Extract the [X, Y] coordinate from the center of the cell holding the provided text.  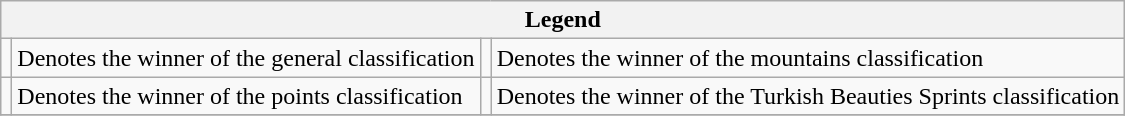
Legend [563, 20]
Denotes the winner of the points classification [246, 96]
Denotes the winner of the mountains classification [808, 58]
Denotes the winner of the general classification [246, 58]
Denotes the winner of the Turkish Beauties Sprints classification [808, 96]
